Identify which cell holds the provided text, then report its (x, y) central coordinate. 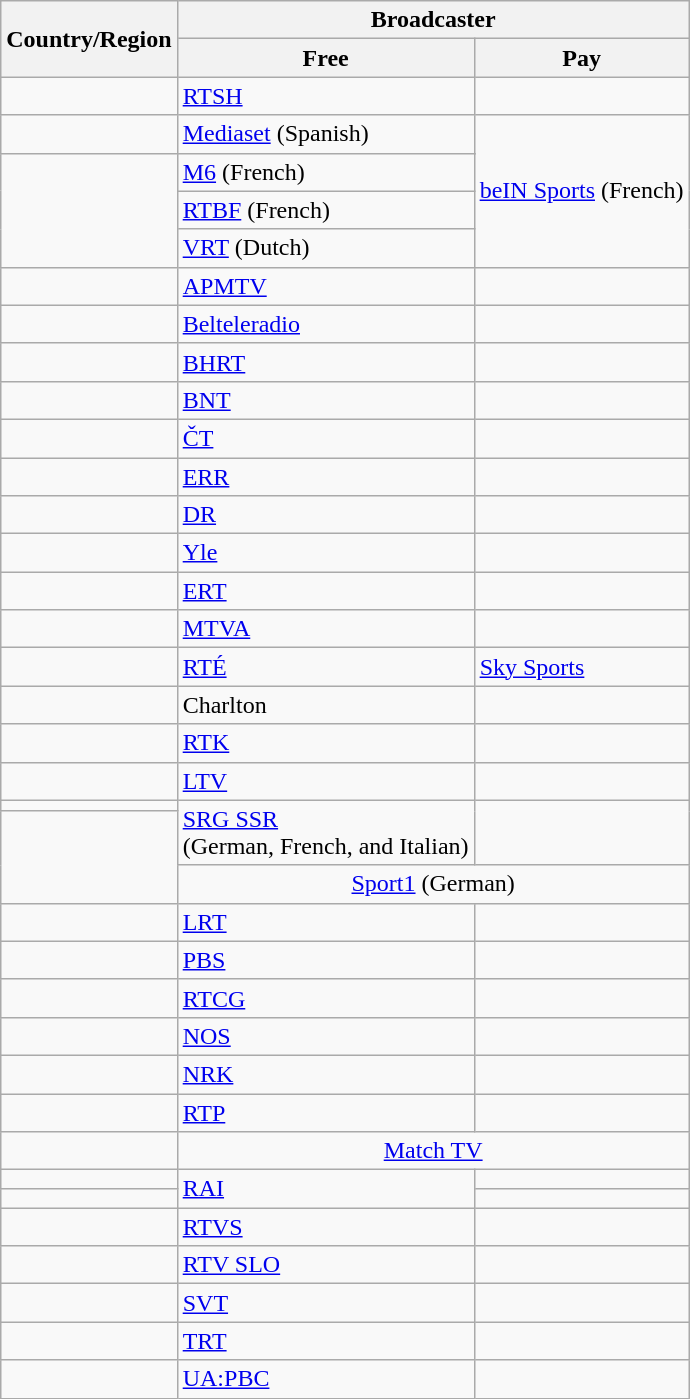
RTCG (326, 998)
M6 (French) (326, 172)
Match TV (433, 1151)
RTP (326, 1113)
Belteleradio (326, 324)
Sport1 (German) (433, 884)
NOS (326, 1036)
MTVA (326, 629)
RTVS (326, 1227)
LTV (326, 781)
Pay (582, 58)
RTK (326, 743)
DR (326, 515)
PBS (326, 960)
Broadcaster (433, 20)
TRT (326, 1341)
ERT (326, 591)
VRT (Dutch) (326, 248)
NRK (326, 1074)
ČT (326, 438)
SRG SSR(German, French, and Italian) (326, 832)
SVT (326, 1303)
beIN Sports (French) (582, 191)
Country/Region (89, 39)
RTÉ (326, 667)
RTV SLO (326, 1265)
BNT (326, 400)
Yle (326, 553)
BHRT (326, 362)
Charlton (326, 705)
RTSH (326, 96)
Free (326, 58)
RAI (326, 1189)
ERR (326, 477)
LRT (326, 922)
APMTV (326, 286)
Sky Sports (582, 667)
RTBF (French) (326, 210)
UA:PBC (326, 1379)
Mediaset (Spanish) (326, 134)
